Determine the [x, y] coordinate at the center of the cell enclosing the given text.  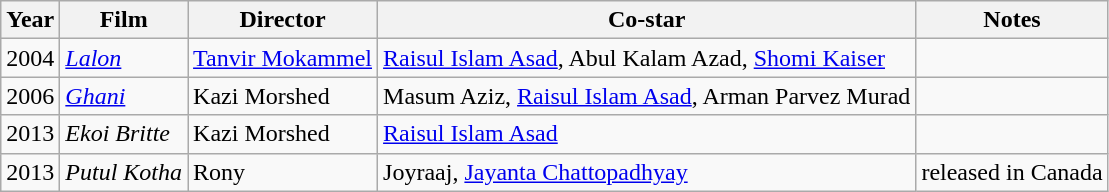
Tanvir Mokammel [283, 58]
Ekoi Britte [124, 134]
Ghani [124, 96]
2004 [30, 58]
Year [30, 20]
Raisul Islam Asad [647, 134]
Director [283, 20]
Film [124, 20]
Notes [1012, 20]
Putul Kotha [124, 172]
2006 [30, 96]
Raisul Islam Asad, Abul Kalam Azad, Shomi Kaiser [647, 58]
released in Canada [1012, 172]
Masum Aziz, Raisul Islam Asad, Arman Parvez Murad [647, 96]
Co-star [647, 20]
Rony [283, 172]
Joyraaj, Jayanta Chattopadhyay [647, 172]
Lalon [124, 58]
